Determine the (X, Y) coordinate at the center of the cell enclosing the given text.  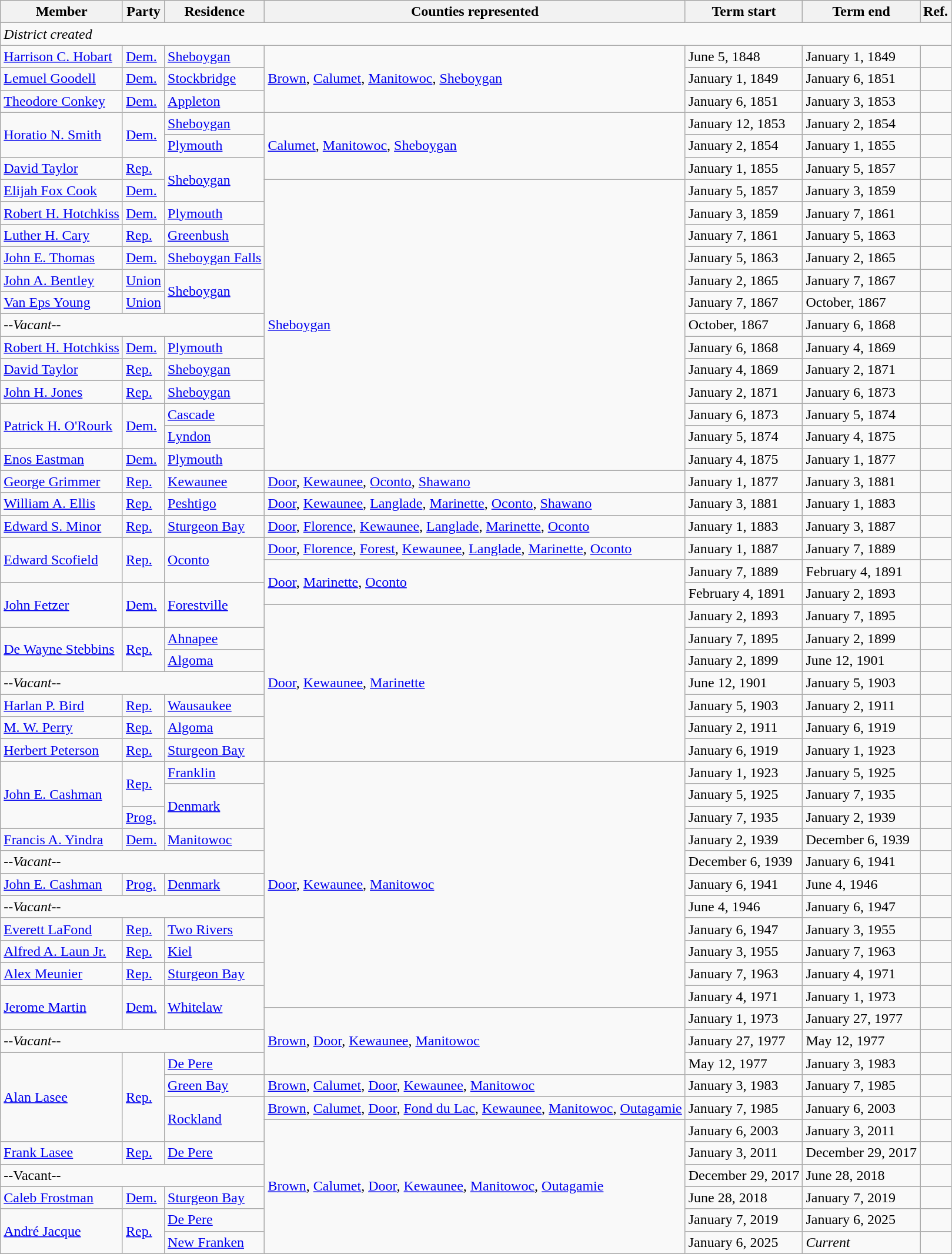
Edward S. Minor (62, 526)
John Fetzer (62, 604)
Peshtigo (215, 504)
Edward Scofield (62, 560)
Kewaunee (215, 481)
Brown, Door, Kewaunee, Manitowoc (475, 1041)
Door, Kewaunee, Marinette (475, 683)
Jerome Martin (62, 1008)
Forestville (215, 604)
Greenbush (215, 235)
Wausaukee (215, 705)
Frank Lasee (62, 1153)
Sheboygan Falls (215, 258)
Brown, Calumet, Manitowoc, Sheboygan (475, 79)
Van Eps Young (62, 303)
Residence (215, 12)
M. W. Perry (62, 728)
New Franken (215, 1242)
Alex Meunier (62, 974)
Rockland (215, 1119)
Manitowoc (215, 840)
George Grimmer (62, 481)
Door, Florence, Kewaunee, Langlade, Marinette, Oconto (475, 526)
Herbert Peterson (62, 750)
Calumet, Manitowoc, Sheboygan (475, 146)
Brown, Calumet, Door, Kewaunee, Manitowoc (475, 1086)
John H. Jones (62, 392)
Door, Kewaunee, Langlade, Marinette, Oconto, Shawano (475, 504)
Alfred A. Laun Jr. (62, 951)
Door, Marinette, Oconto (475, 582)
Everett LaFond (62, 929)
Door, Florence, Forest, Kewaunee, Langlade, Marinette, Oconto (475, 549)
Counties represented (475, 12)
Current (861, 1242)
Whitelaw (215, 1008)
Alan Lasee (62, 1097)
John A. Bentley (62, 280)
Patrick H. O'Rourk (62, 426)
Brown, Calumet, Door, Fond du Lac, Kewaunee, Manitowoc, Outagamie (475, 1108)
June 5, 1848 (744, 56)
Enos Eastman (62, 459)
John E. Thomas (62, 258)
Caleb Frostman (62, 1198)
Brown, Calumet, Door, Kewaunee, Manitowoc, Outagamie (475, 1186)
Francis A. Yindra (62, 840)
André Jacque (62, 1231)
Harlan P. Bird (62, 705)
January 3, 1853 (861, 101)
William A. Ellis (62, 504)
Appleton (215, 101)
Horatio N. Smith (62, 135)
January 1, 1887 (744, 549)
De Wayne Stebbins (62, 649)
January 3, 1887 (861, 526)
Luther H. Cary (62, 235)
Theodore Conkey (62, 101)
Door, Kewaunee, Oconto, Shawano (475, 481)
Harrison C. Hobart (62, 56)
Ref. (936, 12)
Cascade (215, 414)
Oconto (215, 560)
Party (143, 12)
Lyndon (215, 437)
Member (62, 12)
Kiel (215, 951)
Term end (861, 12)
Lemuel Goodell (62, 79)
Term start (744, 12)
Franklin (215, 773)
Green Bay (215, 1086)
District created (476, 34)
Elijah Fox Cook (62, 190)
Two Rivers (215, 929)
Ahnapee (215, 638)
January 12, 1853 (744, 123)
Stockbridge (215, 79)
Door, Kewaunee, Manitowoc (475, 884)
